From the cell containing the given text, extract its center point as [X, Y] coordinate. 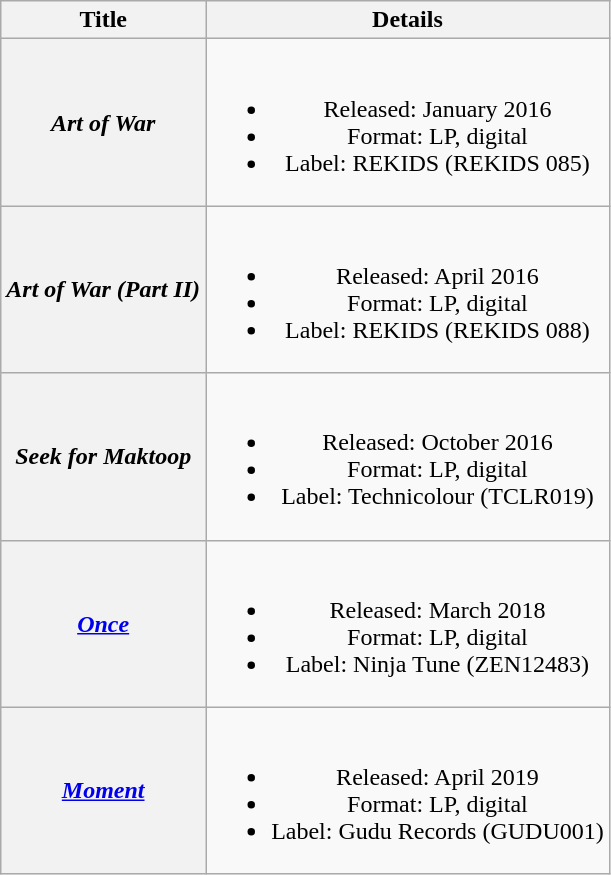
Art of War [104, 122]
Details [408, 20]
Released: January 2016Format: LP, digitalLabel: REKIDS (REKIDS 085) [408, 122]
Seek for Maktoop [104, 456]
Art of War (Part II) [104, 290]
Once [104, 624]
Released: March 2018Format: LP, digitalLabel: Ninja Tune (ZEN12483) [408, 624]
Released: October 2016Format: LP, digitalLabel: Technicolour (TCLR019) [408, 456]
Released: April 2019Format: LP, digitalLabel: Gudu Records (GUDU001) [408, 790]
Title [104, 20]
Released: April 2016Format: LP, digitalLabel: REKIDS (REKIDS 088) [408, 290]
Moment [104, 790]
